Search for the cell housing the specified text and yield its (x, y) center coordinate. 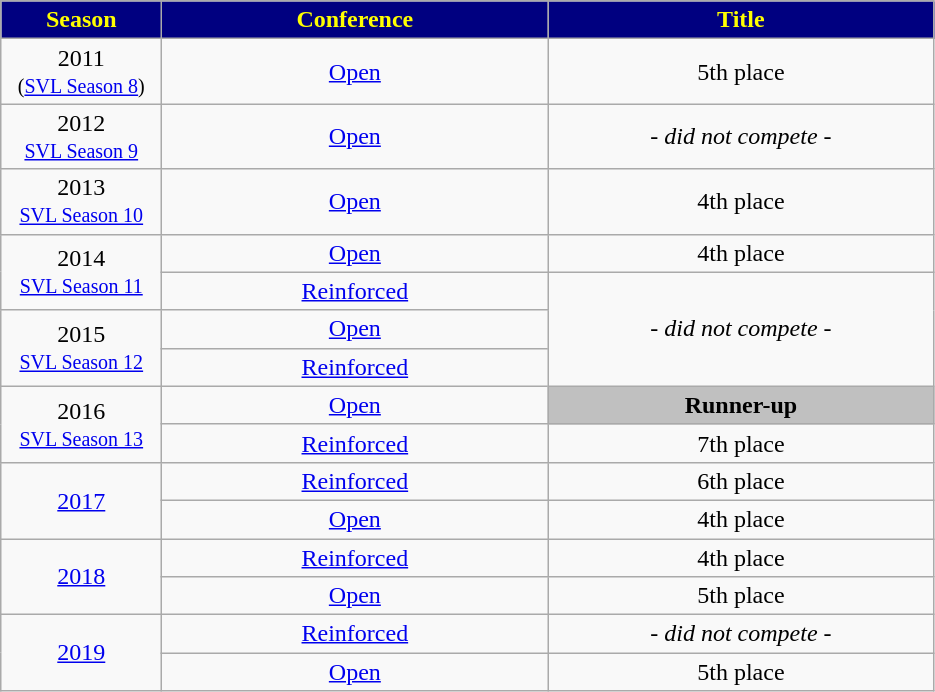
2014SVL Season 11 (82, 272)
Title (741, 20)
2019 (82, 653)
2015SVL Season 12 (82, 348)
Runner-up (741, 405)
2017 (82, 500)
2018 (82, 576)
2011(SVL Season 8) (82, 72)
2012SVL Season 9 (82, 136)
Season (82, 20)
Conference (355, 20)
2013SVL Season 10 (82, 202)
6th place (741, 481)
2016SVL Season 13 (82, 424)
7th place (741, 443)
